Determine the (x, y) coordinate at the center of the cell enclosing the given text.  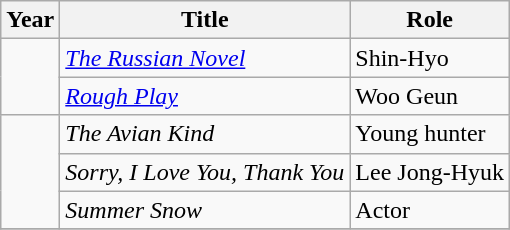
Summer Snow (205, 210)
Shin-Hyo (430, 58)
Lee Jong-Hyuk (430, 172)
Year (30, 20)
Title (205, 20)
Actor (430, 210)
Woo Geun (430, 96)
Young hunter (430, 134)
The Avian Kind (205, 134)
Sorry, I Love You, Thank You (205, 172)
The Russian Novel (205, 58)
Role (430, 20)
Rough Play (205, 96)
